Pinpoint the cell where the given text exists, returning its [x, y] midpoint coordinate. 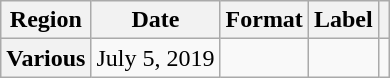
Label [343, 20]
Various [46, 58]
Format [264, 20]
Date [156, 20]
July 5, 2019 [156, 58]
Region [46, 20]
